Return the (x, y) coordinate for the center point of the cell that contains the specified text.  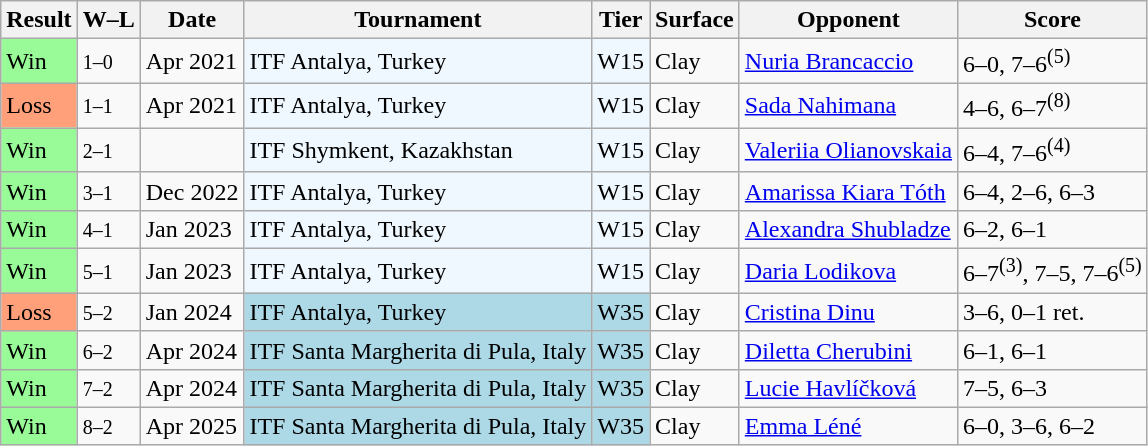
Cristina Dinu (848, 312)
8–2 (108, 426)
Amarissa Kiara Tóth (848, 191)
Daria Lodikova (848, 272)
6–2 (108, 350)
6–1, 6–1 (1053, 350)
1–1 (108, 106)
6–4, 2–6, 6–3 (1053, 191)
4–1 (108, 230)
Tier (621, 20)
6–2, 6–1 (1053, 230)
Sada Nahimana (848, 106)
Tournament (418, 20)
ITF Shymkent, Kazakhstan (418, 150)
Apr 2025 (192, 426)
2–1 (108, 150)
Diletta Cherubini (848, 350)
Lucie Havlíčková (848, 388)
3–1 (108, 191)
Valeriia Olianovskaia (848, 150)
Alexandra Shubladze (848, 230)
5–1 (108, 272)
Dec 2022 (192, 191)
Nuria Brancaccio (848, 62)
3–6, 0–1 ret. (1053, 312)
Emma Léné (848, 426)
Opponent (848, 20)
4–6, 6–7(8) (1053, 106)
1–0 (108, 62)
W–L (108, 20)
Jan 2024 (192, 312)
6–7(3), 7–5, 7–6(5) (1053, 272)
7–2 (108, 388)
Score (1053, 20)
6–0, 3–6, 6–2 (1053, 426)
7–5, 6–3 (1053, 388)
Result (39, 20)
Date (192, 20)
Surface (695, 20)
6–0, 7–6(5) (1053, 62)
5–2 (108, 312)
6–4, 7–6(4) (1053, 150)
